Detect which cell encompasses the target text, then output its [x, y] center coordinate. 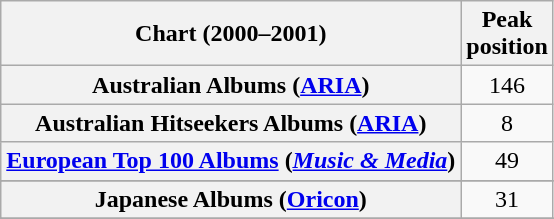
Australian Hitseekers Albums (ARIA) [231, 123]
Peakposition [507, 34]
Australian Albums (ARIA) [231, 85]
European Top 100 Albums (Music & Media) [231, 161]
Chart (2000–2001) [231, 34]
8 [507, 123]
Japanese Albums (Oricon) [231, 199]
146 [507, 85]
49 [507, 161]
31 [507, 199]
